Identify which cell holds the provided text, then report its [x, y] central coordinate. 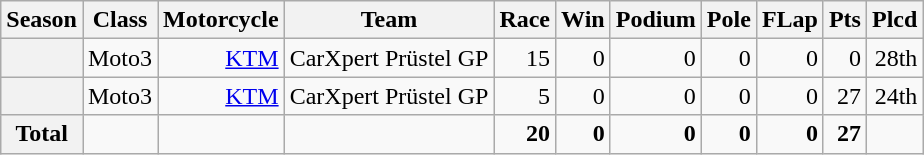
15 [525, 58]
Pts [844, 20]
Plcd [894, 20]
28th [894, 58]
5 [525, 96]
Team [389, 20]
Win [584, 20]
Total [42, 134]
24th [894, 96]
FLap [790, 20]
20 [525, 134]
Podium [656, 20]
Race [525, 20]
Class [120, 20]
Motorcycle [222, 20]
Season [42, 20]
Pole [728, 20]
